Detect which cell encompasses the target text, then output its (x, y) center coordinate. 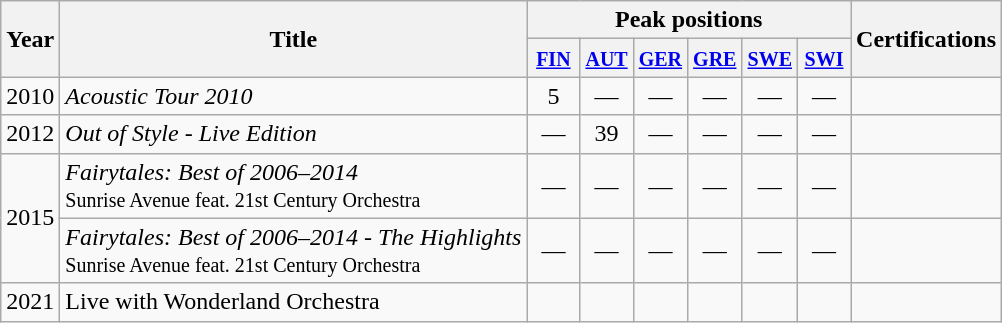
2012 (30, 134)
GER (660, 58)
39 (606, 134)
GRE (715, 58)
Certifications (926, 39)
SWI (824, 58)
Out of Style - Live Edition (294, 134)
Acoustic Tour 2010 (294, 96)
2015 (30, 218)
2010 (30, 96)
AUT (606, 58)
SWE (770, 58)
Live with Wonderland Orchestra (294, 302)
Title (294, 39)
Fairytales: Best of 2006–2014Sunrise Avenue feat. 21st Century Orchestra (294, 186)
Fairytales: Best of 2006–2014 - The HighlightsSunrise Avenue feat. 21st Century Orchestra (294, 250)
2021 (30, 302)
Peak positions (689, 20)
FIN (554, 58)
Year (30, 39)
5 (554, 96)
